Scan for the cell matching the given text and deliver its (X, Y) coordinate at center. 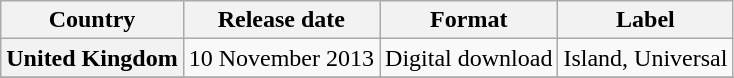
Label (646, 20)
Country (92, 20)
Digital download (469, 58)
United Kingdom (92, 58)
10 November 2013 (281, 58)
Release date (281, 20)
Island, Universal (646, 58)
Format (469, 20)
